Detect which cell encompasses the target text, then output its [X, Y] center coordinate. 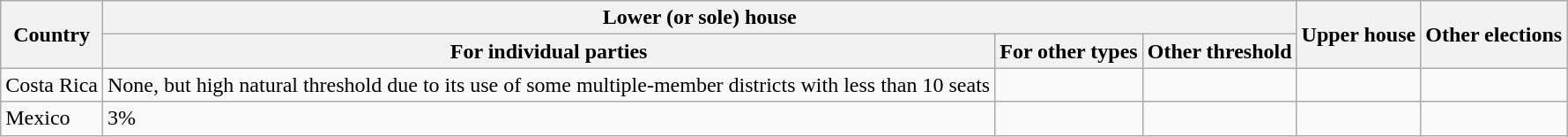
Costa Rica [52, 85]
Other threshold [1220, 51]
None, but high natural threshold due to its use of some multiple-member districts with less than 10 seats [548, 85]
Country [52, 34]
Mexico [52, 118]
Lower (or sole) house [700, 18]
Upper house [1359, 34]
For other types [1068, 51]
3% [548, 118]
Other elections [1494, 34]
For individual parties [548, 51]
